Provide the [X, Y] coordinate of the cell's center where the given text is located.  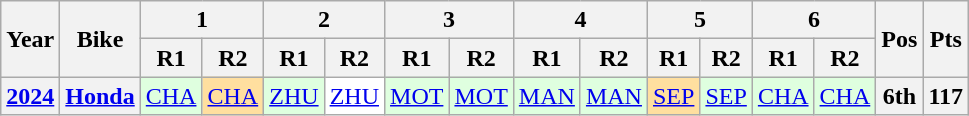
3 [450, 20]
1 [202, 20]
2 [324, 20]
5 [700, 20]
2024 [30, 96]
Pos [900, 39]
4 [580, 20]
6 [814, 20]
Year [30, 39]
117 [946, 96]
6th [900, 96]
Honda [100, 96]
Bike [100, 39]
Pts [946, 39]
